Find where the given text appears and provide that cell's center as (x, y) coordinate. 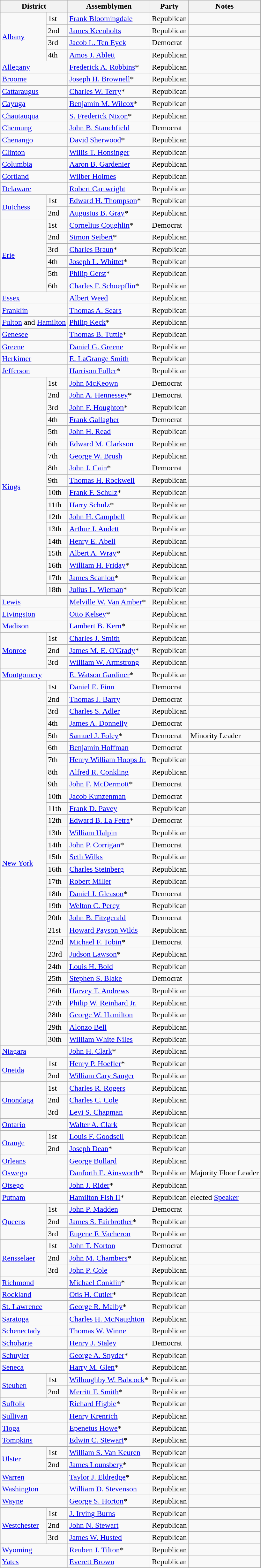
Charles Steinberg (109, 869)
Dutchess (23, 207)
Livingston (34, 614)
Charles R. Rogers (109, 1088)
Washington (34, 1489)
Niagara (34, 1051)
Julius L. Wieman* (109, 590)
Albany (23, 37)
Harrison Fuller* (109, 371)
Erie (23, 255)
John B. Stanchfield (109, 128)
Edward H. Thompson* (109, 201)
Frank D. Pavey (109, 808)
Jacob Kunzenman (109, 796)
Simon Seibert* (109, 237)
Joseph L. Whittet* (109, 261)
Charles S. Adler (109, 711)
Monroe (23, 650)
Wyoming (34, 1550)
Seneca (34, 1367)
Henry William Hoops Jr. (109, 760)
Genesee (34, 334)
20th (57, 918)
Thomas H. Rockwell (109, 480)
James Lounsbery* (109, 1465)
Suffolk (34, 1404)
Thomas J. Barry (109, 699)
Rockland (34, 1294)
Richard Higbie* (109, 1404)
Levi S. Chapman (109, 1112)
Charles Braun* (109, 249)
John F. McDermott* (109, 784)
Otsego (34, 1185)
Richmond (34, 1282)
George W. Brush (109, 456)
James Scanlon* (109, 578)
Queens (23, 1222)
James A. Donnelly (109, 723)
Saratoga (34, 1319)
Charles J. Smith (109, 638)
William White Niles (109, 1039)
Majority Floor Leader (225, 1173)
James W. Husted (109, 1538)
Thomas W. Winne (109, 1331)
Daniel G. Greene (109, 346)
John F. Houghton* (109, 407)
27th (57, 1003)
George R. Malby* (109, 1307)
Tompkins (34, 1440)
William W. Armstrong (109, 663)
John H. Read (109, 432)
Henry E. Abell (109, 541)
Frank F. Schulz* (109, 492)
Benjamin Hoffman (109, 748)
William D. Stevenson (109, 1489)
Tioga (34, 1428)
Columbia (34, 164)
John P. Cole (109, 1270)
Franklin (34, 310)
Henry Krenrich (109, 1416)
Taylor J. Eldredge* (109, 1477)
Alonzo Bell (109, 1027)
William H. Friday* (109, 565)
Charles H. McNaughton (109, 1319)
John P. Madden (109, 1209)
Oswego (34, 1173)
30th (57, 1039)
Chautauqua (34, 116)
Herkimer (34, 359)
Fulton and Hamilton (34, 322)
Augustus B. Gray* (109, 213)
Wilber Holmes (109, 177)
22nd (57, 942)
Louis F. Goodsell (109, 1137)
Sullivan (34, 1416)
Philip Gerst* (109, 274)
Allegany (34, 67)
Walter A. Clark (109, 1124)
George A. Snyder* (109, 1355)
Everett Brown (109, 1562)
Warren (34, 1477)
Cayuga (34, 103)
28th (57, 1015)
James Keenholts (109, 31)
Ulster (23, 1458)
Rensselaer (23, 1258)
Minority Leader (225, 735)
George Bullard (109, 1161)
Wayne (34, 1501)
Edward M. Clarkson (109, 444)
John N. Stewart (109, 1526)
John J. Cain* (109, 468)
Seth Wilks (109, 857)
Kings (23, 487)
Hamilton Fish II* (109, 1197)
Cortland (34, 177)
Edwin C. Stewart* (109, 1440)
William Halpin (109, 833)
Clinton (34, 152)
Orleans (34, 1161)
Broome (34, 79)
Lewis (34, 602)
Melville W. Van Amber* (109, 602)
John H. Campbell (109, 517)
Putnam (34, 1197)
23rd (57, 954)
Thomas B. Tuttle* (109, 334)
S. Frederick Nixon* (109, 116)
John McKeown (109, 383)
William S. Van Keuren (109, 1452)
Michael F. Tobin* (109, 942)
Merritt F. Smith* (109, 1392)
19th (57, 905)
Essex (34, 298)
Schenectady (34, 1331)
William Cary Sanger (109, 1076)
Philip W. Reinhard Jr. (109, 1003)
Ontario (34, 1124)
Daniel J. Gleason* (109, 893)
Montgomery (34, 675)
Aaron B. Gardenier (109, 164)
James M. E. O'Grady* (109, 650)
Reuben J. Tilton* (109, 1550)
Stephen S. Blake (109, 979)
Judson Lawson* (109, 954)
Robert Miller (109, 881)
Steuben (23, 1386)
Samuel J. Foley* (109, 735)
Robert Cartwright (109, 189)
Albert A. Wray* (109, 553)
Epenetus Howe* (109, 1428)
John T. Norton (109, 1246)
elected Speaker (225, 1197)
Thomas A. Sears (109, 310)
Danforth E. Ainsworth* (109, 1173)
Yates (34, 1562)
Lambert B. Kern* (109, 626)
John P. Corrigan* (109, 845)
Harvey T. Andrews (109, 991)
Joseph H. Brownell* (109, 79)
Orange (23, 1143)
Otto Kelsey* (109, 614)
Willoughby W. Babcock* (109, 1380)
Cattaraugus (34, 91)
Harry M. Glen* (109, 1367)
Jacob L. Ten Eyck (109, 43)
Howard Payson Wilds (109, 930)
Chenango (34, 140)
Frederick A. Robbins* (109, 67)
J. Irving Burns (109, 1513)
Albert Weed (109, 298)
Philip Keck* (109, 322)
John M. Chambers* (109, 1258)
Daniel E. Finn (109, 687)
Onondaga (23, 1100)
Charles F. Schoepflin* (109, 286)
Jefferson (34, 371)
Schuyler (34, 1355)
David Sherwood* (109, 140)
John A. Hennessey* (109, 395)
Westchester (23, 1525)
Frank Gallagher (109, 420)
St. Lawrence (34, 1307)
George W. Hamilton (109, 1015)
29th (57, 1027)
Michael Conklin* (109, 1282)
Charles W. Terry* (109, 91)
24th (57, 966)
E. LaGrange Smith (109, 359)
James S. Fairbrother* (109, 1222)
Louis H. Bold (109, 966)
Greene (34, 346)
Notes (225, 6)
Henry P. Hoefler* (109, 1064)
Alfred R. Conkling (109, 772)
Welton C. Percy (109, 905)
Joseph Dean* (109, 1149)
Arthur J. Audett (109, 529)
Party (169, 6)
New York (23, 863)
Henry J. Staley (109, 1343)
Cornelius Coughlin* (109, 225)
Madison (34, 626)
John J. Rider* (109, 1185)
E. Watson Gardiner* (109, 675)
District (34, 6)
Charles C. Cole (109, 1100)
21st (57, 930)
Chemung (34, 128)
George S. Horton* (109, 1501)
Assemblymen (109, 6)
Amos J. Ablett (109, 55)
Edward B. La Fetra* (109, 821)
Otis H. Cutler* (109, 1294)
Delaware (34, 189)
Eugene F. Vacheron (109, 1234)
Frank Bloomingdale (109, 19)
John B. Fitzgerald (109, 918)
Benjamin M. Wilcox* (109, 103)
Willis T. Honsinger (109, 152)
25th (57, 979)
Schoharie (34, 1343)
Harry Schulz* (109, 504)
John H. Clark* (109, 1051)
26th (57, 991)
Oneida (23, 1070)
